Search for the cell housing the specified text and yield its [x, y] center coordinate. 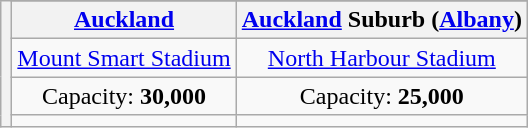
Auckland [124, 20]
Mount Smart Stadium [124, 58]
Auckland Suburb (Albany) [382, 20]
North Harbour Stadium [382, 58]
Capacity: 25,000 [382, 96]
Capacity: 30,000 [124, 96]
